Search for the cell housing the specified text and yield its (X, Y) center coordinate. 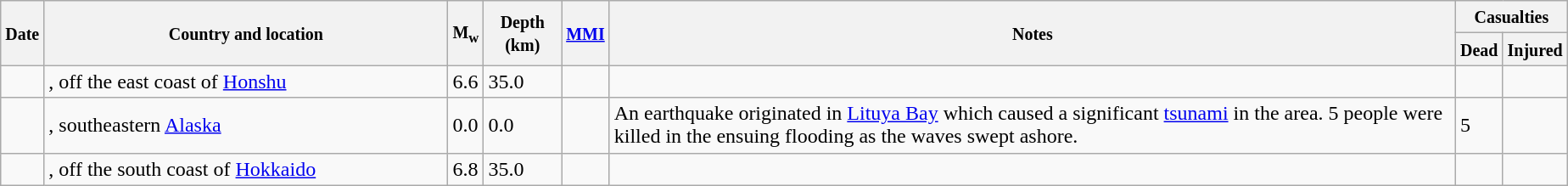
, off the south coast of Hokkaido (246, 169)
6.8 (466, 169)
, southeastern Alaska (246, 126)
6.6 (466, 82)
5 (1479, 126)
Notes (1032, 33)
Mw (466, 33)
Injured (1535, 49)
Date (22, 33)
MMI (585, 33)
, off the east coast of Honshu (246, 82)
Country and location (246, 33)
Depth (km) (523, 33)
Casualties (1511, 17)
Dead (1479, 49)
